Extract the [X, Y] coordinate from the center of the cell holding the provided text.  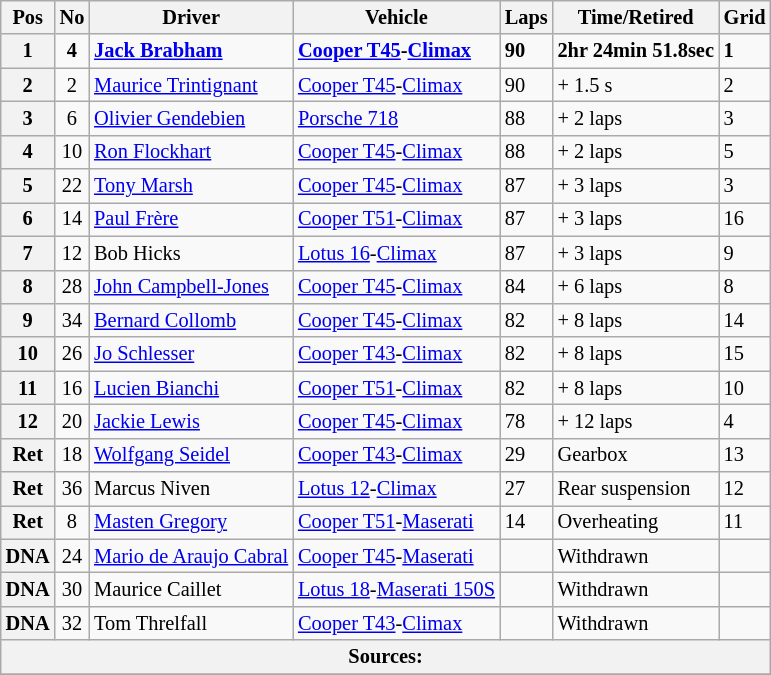
Pos [28, 17]
John Campbell-Jones [191, 287]
Overheating [636, 522]
26 [72, 354]
78 [526, 421]
Gearbox [636, 455]
No [72, 17]
Lotus 12-Climax [396, 489]
Lucien Bianchi [191, 388]
28 [72, 287]
7 [28, 253]
13 [745, 455]
Vehicle [396, 17]
+ 1.5 s [636, 85]
32 [72, 623]
18 [72, 455]
Laps [526, 17]
84 [526, 287]
+ 6 laps [636, 287]
Porsche 718 [396, 118]
Tony Marsh [191, 186]
Marcus Niven [191, 489]
Maurice Caillet [191, 589]
20 [72, 421]
Cooper T51-Maserati [396, 522]
24 [72, 556]
Driver [191, 17]
Masten Gregory [191, 522]
Paul Frère [191, 219]
Mario de Araujo Cabral [191, 556]
Jo Schlesser [191, 354]
Wolfgang Seidel [191, 455]
+ 12 laps [636, 421]
36 [72, 489]
Ron Flockhart [191, 152]
30 [72, 589]
Tom Threlfall [191, 623]
22 [72, 186]
Jack Brabham [191, 51]
Rear suspension [636, 489]
15 [745, 354]
Sources: [386, 657]
Lotus 16-Climax [396, 253]
Grid [745, 17]
34 [72, 320]
Olivier Gendebien [191, 118]
Lotus 18-Maserati 150S [396, 589]
2hr 24min 51.8sec [636, 51]
27 [526, 489]
Bob Hicks [191, 253]
Jackie Lewis [191, 421]
29 [526, 455]
Cooper T45-Maserati [396, 556]
Maurice Trintignant [191, 85]
Bernard Collomb [191, 320]
Time/Retired [636, 17]
